For the text-containing cell, return its midpoint in (x, y) coordinate format. 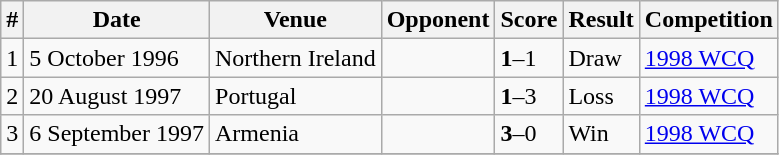
20 August 1997 (117, 96)
Opponent (438, 20)
Northern Ireland (296, 58)
3–0 (529, 134)
1 (12, 58)
Portugal (296, 96)
Score (529, 20)
Venue (296, 20)
Date (117, 20)
1–3 (529, 96)
6 September 1997 (117, 134)
Loss (601, 96)
1–1 (529, 58)
2 (12, 96)
5 October 1996 (117, 58)
Draw (601, 58)
Result (601, 20)
Win (601, 134)
Armenia (296, 134)
3 (12, 134)
Competition (708, 20)
# (12, 20)
